Determine the (x, y) coordinate at the center of the cell enclosing the given text.  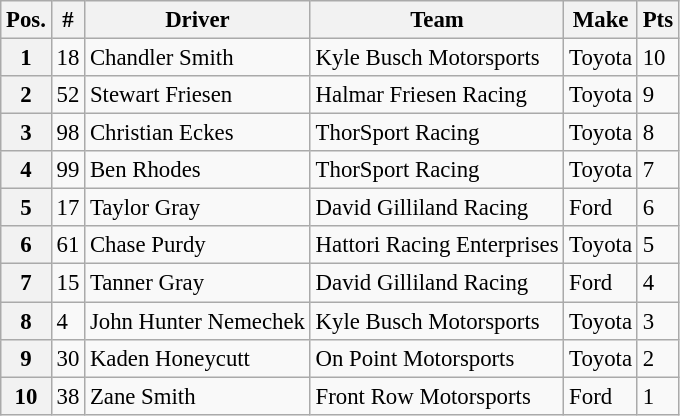
Make (601, 20)
Tanner Gray (198, 283)
98 (68, 133)
Hattori Racing Enterprises (437, 245)
Chase Purdy (198, 245)
Driver (198, 20)
Chandler Smith (198, 58)
Pos. (26, 20)
John Hunter Nemechek (198, 321)
# (68, 20)
99 (68, 170)
Christian Eckes (198, 133)
Taylor Gray (198, 208)
On Point Motorsports (437, 358)
Team (437, 20)
30 (68, 358)
Front Row Motorsports (437, 396)
Zane Smith (198, 396)
Halmar Friesen Racing (437, 95)
Stewart Friesen (198, 95)
Ben Rhodes (198, 170)
38 (68, 396)
Pts (658, 20)
15 (68, 283)
52 (68, 95)
Kaden Honeycutt (198, 358)
17 (68, 208)
18 (68, 58)
61 (68, 245)
